Identify which cell holds the provided text, then report its [x, y] central coordinate. 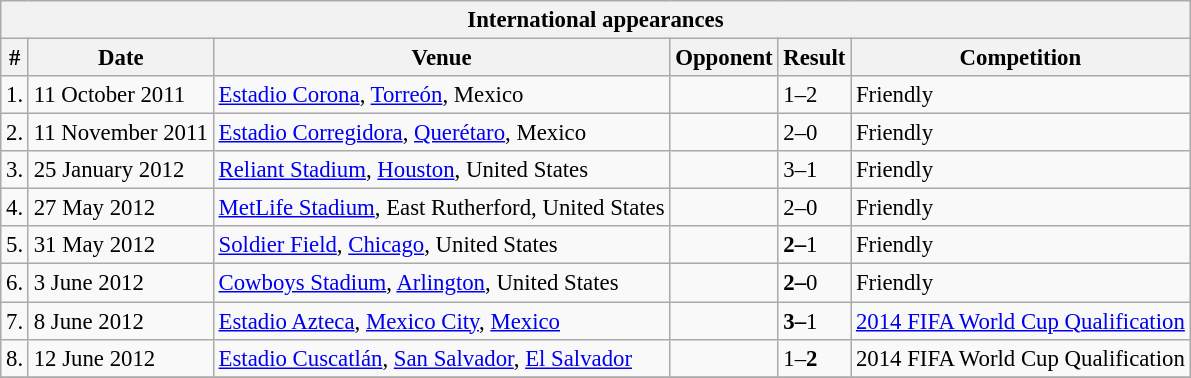
Competition [1021, 58]
1. [15, 95]
Estadio Corona, Torreón, Mexico [442, 95]
Cowboys Stadium, Arlington, United States [442, 283]
12 June 2012 [120, 358]
Venue [442, 58]
6. [15, 283]
Estadio Azteca, Mexico City, Mexico [442, 321]
2–1 [814, 245]
Result [814, 58]
11 October 2011 [120, 95]
2. [15, 133]
8 June 2012 [120, 321]
MetLife Stadium, East Rutherford, United States [442, 208]
8. [15, 358]
Opponent [724, 58]
Soldier Field, Chicago, United States [442, 245]
3. [15, 170]
Estadio Cuscatlán, San Salvador, El Salvador [442, 358]
Estadio Corregidora, Querétaro, Mexico [442, 133]
# [15, 58]
Reliant Stadium, Houston, United States [442, 170]
31 May 2012 [120, 245]
4. [15, 208]
3 June 2012 [120, 283]
25 January 2012 [120, 170]
27 May 2012 [120, 208]
5. [15, 245]
7. [15, 321]
11 November 2011 [120, 133]
Date [120, 58]
International appearances [596, 20]
